Output the (x, y) coordinate of the center of the cell containing the given text.  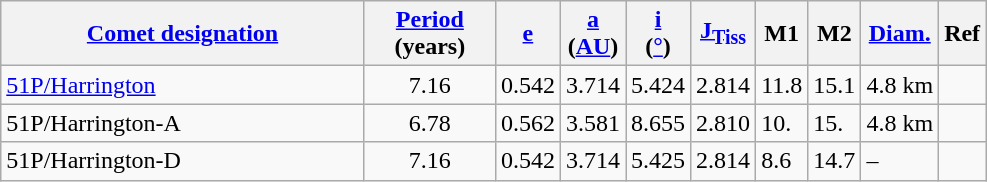
15. (834, 123)
8.655 (658, 123)
Ref (962, 34)
– (900, 161)
2.810 (724, 123)
Period(years) (430, 34)
51P/Harrington (183, 85)
5.425 (658, 161)
0.562 (528, 123)
14.7 (834, 161)
8.6 (782, 161)
6.78 (430, 123)
i(°) (658, 34)
Diam. (900, 34)
10. (782, 123)
M1 (782, 34)
51P/Harrington-A (183, 123)
Comet designation (183, 34)
e (528, 34)
51P/Harrington-D (183, 161)
a(AU) (592, 34)
5.424 (658, 85)
M2 (834, 34)
11.8 (782, 85)
JTiss (724, 34)
15.1 (834, 85)
3.581 (592, 123)
